Extract the [X, Y] coordinate from the center of the cell holding the provided text.  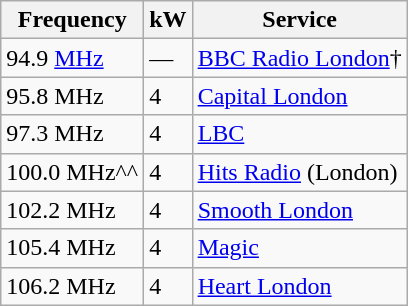
105.4 MHz [72, 248]
Heart London [300, 286]
94.9 MHz [72, 58]
LBC [300, 134]
Frequency [72, 20]
Hits Radio (London) [300, 172]
102.2 MHz [72, 210]
97.3 MHz [72, 134]
Smooth London [300, 210]
BBC Radio London† [300, 58]
106.2 MHz [72, 286]
Magic [300, 248]
95.8 MHz [72, 96]
— [168, 58]
Capital London [300, 96]
kW [168, 20]
100.0 MHz^^ [72, 172]
Service [300, 20]
